Return the (X, Y) coordinate for the center point of the cell that contains the specified text.  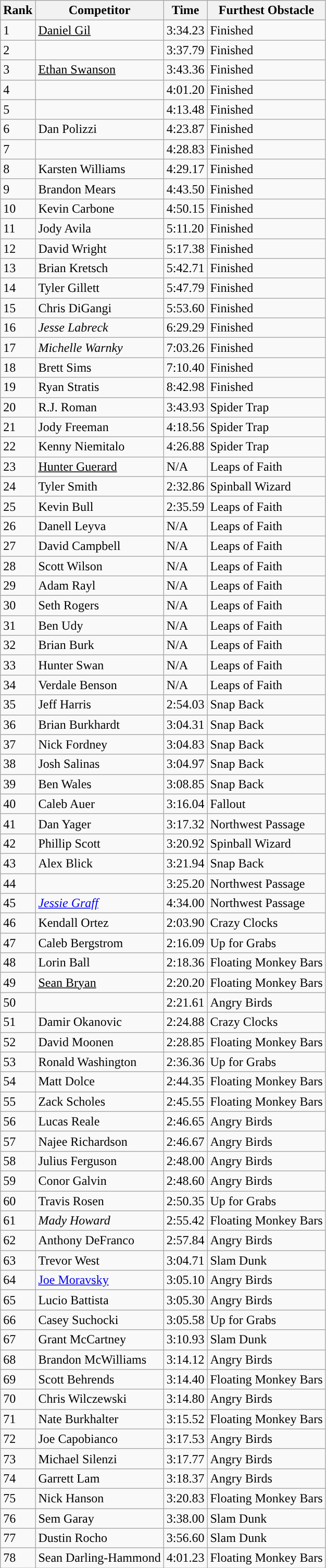
Scott Behrends (99, 1379)
Lorin Ball (99, 963)
Kevin Bull (99, 506)
37 (18, 744)
2:03.90 (185, 923)
Fallout (267, 804)
27 (18, 546)
Zack Scholes (99, 1101)
Joe Moravsky (99, 1280)
57 (18, 1141)
29 (18, 586)
2:28.85 (185, 1042)
4:28.83 (185, 149)
13 (18, 268)
42 (18, 843)
Tyler Gillett (99, 288)
36 (18, 725)
5:53.60 (185, 308)
2:57.84 (185, 1241)
73 (18, 1459)
3:14.40 (185, 1379)
4:26.88 (185, 447)
3 (18, 70)
62 (18, 1241)
Travis Rosen (99, 1200)
Hunter Guerard (99, 467)
2:36.36 (185, 1062)
22 (18, 447)
Michelle Warnky (99, 348)
Verdale Benson (99, 685)
Ryan Stratis (99, 387)
Matt Dolce (99, 1082)
47 (18, 943)
66 (18, 1320)
56 (18, 1121)
Dan Yager (99, 824)
Nick Hanson (99, 1498)
Seth Rogers (99, 606)
2:48.00 (185, 1161)
3:17.53 (185, 1439)
Conor Galvin (99, 1181)
65 (18, 1300)
Anthony DeFranco (99, 1241)
19 (18, 387)
Lucas Reale (99, 1121)
2:44.35 (185, 1082)
10 (18, 209)
34 (18, 685)
77 (18, 1538)
Garrett Lam (99, 1478)
2:32.86 (185, 486)
David Wright (99, 249)
15 (18, 308)
5 (18, 109)
4:13.48 (185, 109)
3:04.97 (185, 764)
41 (18, 824)
2:54.03 (185, 705)
68 (18, 1359)
2:18.36 (185, 963)
Phillip Scott (99, 843)
11 (18, 228)
4:18.56 (185, 427)
Kendall Ortez (99, 923)
Chris DiGangi (99, 308)
3:08.85 (185, 784)
Time (185, 10)
3:17.32 (185, 824)
2:50.35 (185, 1200)
67 (18, 1340)
Sem Garay (99, 1518)
31 (18, 626)
Sean Bryan (99, 983)
3:05.58 (185, 1320)
3:21.94 (185, 863)
Casey Suchocki (99, 1320)
3:04.83 (185, 744)
3:16.04 (185, 804)
2 (18, 50)
Brian Kretsch (99, 268)
Damir Okanovic (99, 1022)
Mady Howard (99, 1221)
75 (18, 1498)
39 (18, 784)
20 (18, 407)
76 (18, 1518)
61 (18, 1221)
44 (18, 884)
70 (18, 1399)
Competitor (99, 10)
25 (18, 506)
7 (18, 149)
3:20.92 (185, 843)
12 (18, 249)
58 (18, 1161)
Jessie Graff (99, 903)
Alex Blick (99, 863)
3:34.23 (185, 30)
Scott Wilson (99, 566)
24 (18, 486)
14 (18, 288)
69 (18, 1379)
2:21.61 (185, 1002)
43 (18, 863)
4:01.20 (185, 90)
71 (18, 1419)
3:17.77 (185, 1459)
Kenny Niemitalo (99, 447)
Julius Ferguson (99, 1161)
46 (18, 923)
2:20.20 (185, 983)
40 (18, 804)
9 (18, 189)
Kevin Carbone (99, 209)
Jesse Labreck (99, 328)
2:46.65 (185, 1121)
Jeff Harris (99, 705)
53 (18, 1062)
Dustin Rocho (99, 1538)
3:37.79 (185, 50)
2:24.88 (185, 1022)
3:25.20 (185, 884)
3:18.37 (185, 1478)
4:34.00 (185, 903)
3:56.60 (185, 1538)
32 (18, 645)
3:38.00 (185, 1518)
23 (18, 467)
5:17.38 (185, 249)
6 (18, 129)
78 (18, 1558)
2:16.09 (185, 943)
David Campbell (99, 546)
Brandon McWilliams (99, 1359)
6:29.29 (185, 328)
17 (18, 348)
3:14.12 (185, 1359)
Brett Sims (99, 367)
4:23.87 (185, 129)
Hunter Swan (99, 665)
Ben Wales (99, 784)
Danell Leyva (99, 526)
3:14.80 (185, 1399)
4:29.17 (185, 169)
David Moonen (99, 1042)
Brian Burk (99, 645)
4:43.50 (185, 189)
26 (18, 526)
Brian Burkhardt (99, 725)
Brandon Mears (99, 189)
51 (18, 1022)
4 (18, 90)
2:35.59 (185, 506)
60 (18, 1200)
55 (18, 1101)
8:42.98 (185, 387)
5:47.79 (185, 288)
Rank (18, 10)
30 (18, 606)
Jody Freeman (99, 427)
Adam Rayl (99, 586)
4:50.15 (185, 209)
59 (18, 1181)
5:11.20 (185, 228)
Furthest Obstacle (267, 10)
Nick Fordney (99, 744)
Daniel Gil (99, 30)
2:55.42 (185, 1221)
Josh Salinas (99, 764)
R.J. Roman (99, 407)
18 (18, 367)
Ronald Washington (99, 1062)
Lucio Battista (99, 1300)
2:48.60 (185, 1181)
3:04.31 (185, 725)
Ben Udy (99, 626)
16 (18, 328)
Jody Avila (99, 228)
35 (18, 705)
33 (18, 665)
Michael Silenzi (99, 1459)
2:45.55 (185, 1101)
3:05.10 (185, 1280)
45 (18, 903)
38 (18, 764)
Caleb Bergstrom (99, 943)
64 (18, 1280)
50 (18, 1002)
63 (18, 1260)
3:10.93 (185, 1340)
Nate Burkhalter (99, 1419)
Tyler Smith (99, 486)
54 (18, 1082)
Grant McCartney (99, 1340)
7:10.40 (185, 367)
8 (18, 169)
49 (18, 983)
21 (18, 427)
Joe Capobianco (99, 1439)
4:01.23 (185, 1558)
3:04.71 (185, 1260)
3:05.30 (185, 1300)
2:46.67 (185, 1141)
52 (18, 1042)
72 (18, 1439)
Caleb Auer (99, 804)
7:03.26 (185, 348)
3:43.93 (185, 407)
74 (18, 1478)
3:43.36 (185, 70)
Ethan Swanson (99, 70)
28 (18, 566)
3:15.52 (185, 1419)
Dan Polizzi (99, 129)
3:20.83 (185, 1498)
5:42.71 (185, 268)
48 (18, 963)
1 (18, 30)
Trevor West (99, 1260)
Sean Darling-Hammond (99, 1558)
Chris Wilczewski (99, 1399)
Karsten Williams (99, 169)
Najee Richardson (99, 1141)
